From the cell containing the given text, extract its center point as (x, y) coordinate. 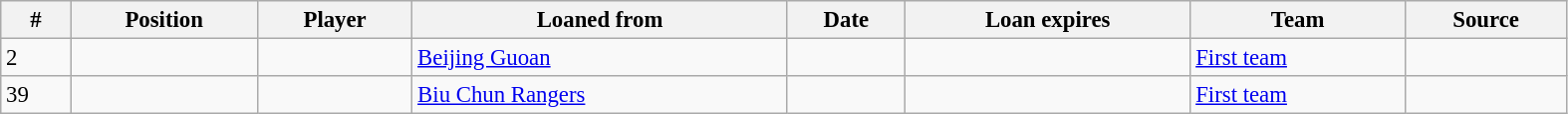
# (36, 20)
39 (36, 95)
Position (163, 20)
Source (1486, 20)
Player (335, 20)
Team (1297, 20)
Loaned from (600, 20)
2 (36, 58)
Loan expires (1047, 20)
Date (846, 20)
Beijing Guoan (600, 58)
Biu Chun Rangers (600, 95)
